Determine the [X, Y] coordinate at the center of the cell enclosing the given text.  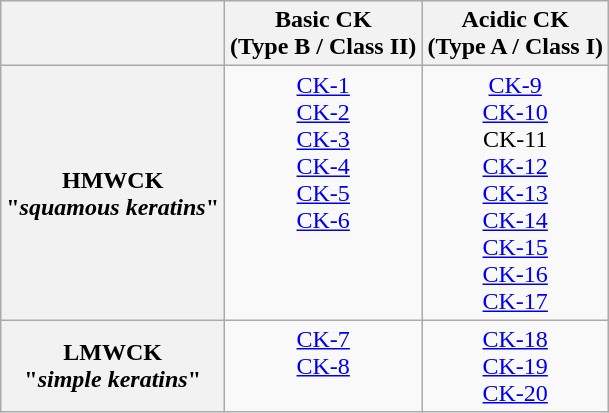
Basic CK(Type B / Class II) [324, 34]
CK-1CK-2CK-3CK-4CK-5CK-6 [324, 193]
CK-7CK-8 [324, 366]
CK-18CK-19CK-20 [516, 366]
CK-9CK-10CK-11CK-12CK-13CK-14CK-15CK-16CK-17 [516, 193]
HMWCK"squamous keratins" [113, 193]
LMWCK"simple keratins" [113, 366]
Acidic CK(Type A / Class I) [516, 34]
